Locate the cell with the specified text and output its (x, y) center coordinate. 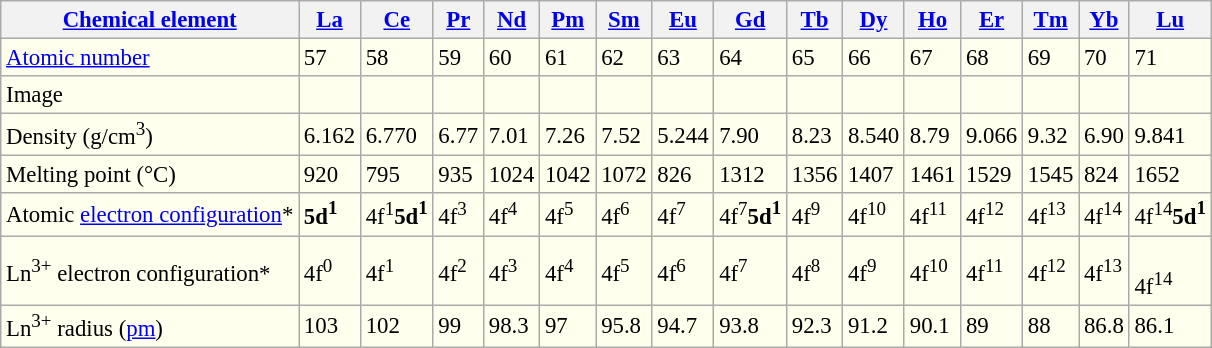
920 (330, 175)
62 (624, 58)
Ln3+ radius (pm) (150, 326)
6.77 (458, 135)
1042 (568, 175)
Melting point (°C) (150, 175)
Sm (624, 20)
Ce (396, 20)
89 (992, 326)
Chemical element (150, 20)
4f75d1 (750, 215)
63 (683, 58)
Gd (750, 20)
94.7 (683, 326)
Er (992, 20)
1461 (932, 175)
7.52 (624, 135)
97 (568, 326)
795 (396, 175)
Atomic electron configuration* (150, 215)
86.8 (1104, 326)
88 (1050, 326)
824 (1104, 175)
1529 (992, 175)
5.244 (683, 135)
7.01 (512, 135)
1312 (750, 175)
Nd (512, 20)
Ln3+ electron configuration* (150, 270)
Lu (1170, 20)
5d1 (330, 215)
60 (512, 58)
Ho (932, 20)
Pr (458, 20)
1072 (624, 175)
Dy (874, 20)
7.90 (750, 135)
86.1 (1170, 326)
9.841 (1170, 135)
1545 (1050, 175)
67 (932, 58)
102 (396, 326)
66 (874, 58)
91.2 (874, 326)
8.79 (932, 135)
9.32 (1050, 135)
6.90 (1104, 135)
Atomic number (150, 58)
Eu (683, 20)
58 (396, 58)
1652 (1170, 175)
4f15d1 (396, 215)
4f0 (330, 270)
1407 (874, 175)
57 (330, 58)
68 (992, 58)
Tm (1050, 20)
8.23 (814, 135)
92.3 (814, 326)
71 (1170, 58)
Pm (568, 20)
69 (1050, 58)
9.066 (992, 135)
Yb (1104, 20)
Image (150, 95)
70 (1104, 58)
95.8 (624, 326)
1024 (512, 175)
4f2 (458, 270)
4f145d1 (1170, 215)
4f8 (814, 270)
La (330, 20)
65 (814, 58)
59 (458, 58)
103 (330, 326)
61 (568, 58)
7.26 (568, 135)
98.3 (512, 326)
1356 (814, 175)
935 (458, 175)
99 (458, 326)
6.770 (396, 135)
64 (750, 58)
826 (683, 175)
93.8 (750, 326)
4f1 (396, 270)
6.162 (330, 135)
90.1 (932, 326)
8.540 (874, 135)
Density (g/cm3) (150, 135)
Tb (814, 20)
